Provide the (x, y) coordinate of the cell's center where the given text is located.  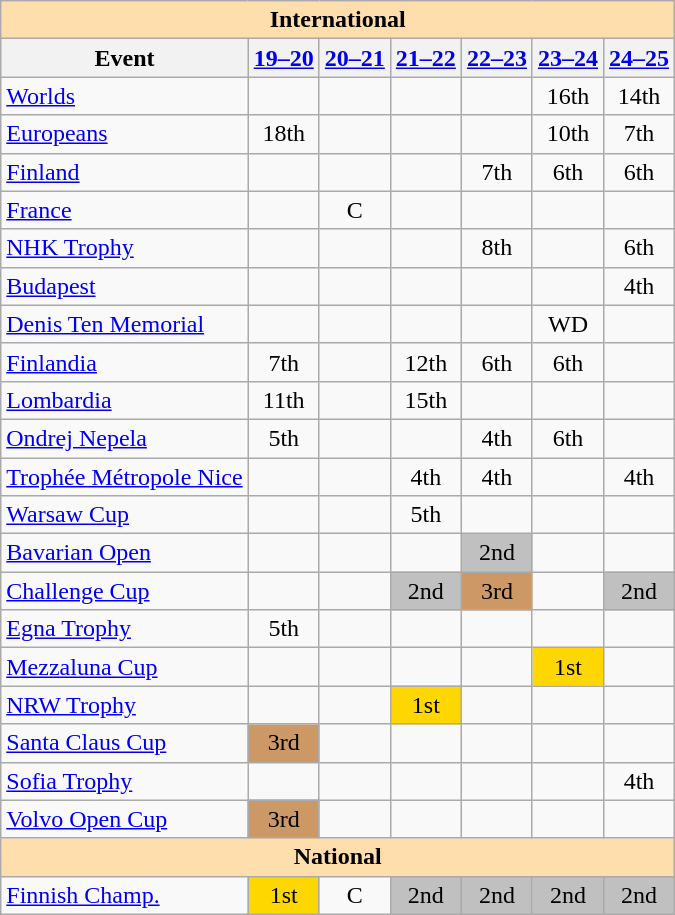
Volvo Open Cup (124, 819)
NHK Trophy (124, 248)
Trophée Métropole Nice (124, 477)
Lombardia (124, 400)
8th (496, 248)
24–25 (640, 58)
International (338, 20)
14th (640, 96)
16th (568, 96)
National (338, 857)
NRW Trophy (124, 705)
Challenge Cup (124, 591)
20–21 (354, 58)
Finnish Champ. (124, 895)
11th (284, 400)
Santa Claus Cup (124, 743)
22–23 (496, 58)
WD (568, 324)
Budapest (124, 286)
Worlds (124, 96)
Egna Trophy (124, 629)
19–20 (284, 58)
21–22 (426, 58)
Warsaw Cup (124, 515)
Bavarian Open (124, 553)
Ondrej Nepela (124, 438)
Finland (124, 172)
Event (124, 58)
France (124, 210)
12th (426, 362)
18th (284, 134)
Sofia Trophy (124, 781)
Finlandia (124, 362)
Denis Ten Memorial (124, 324)
15th (426, 400)
10th (568, 134)
23–24 (568, 58)
Europeans (124, 134)
Mezzaluna Cup (124, 667)
